Detect which cell encompasses the target text, then output its (x, y) center coordinate. 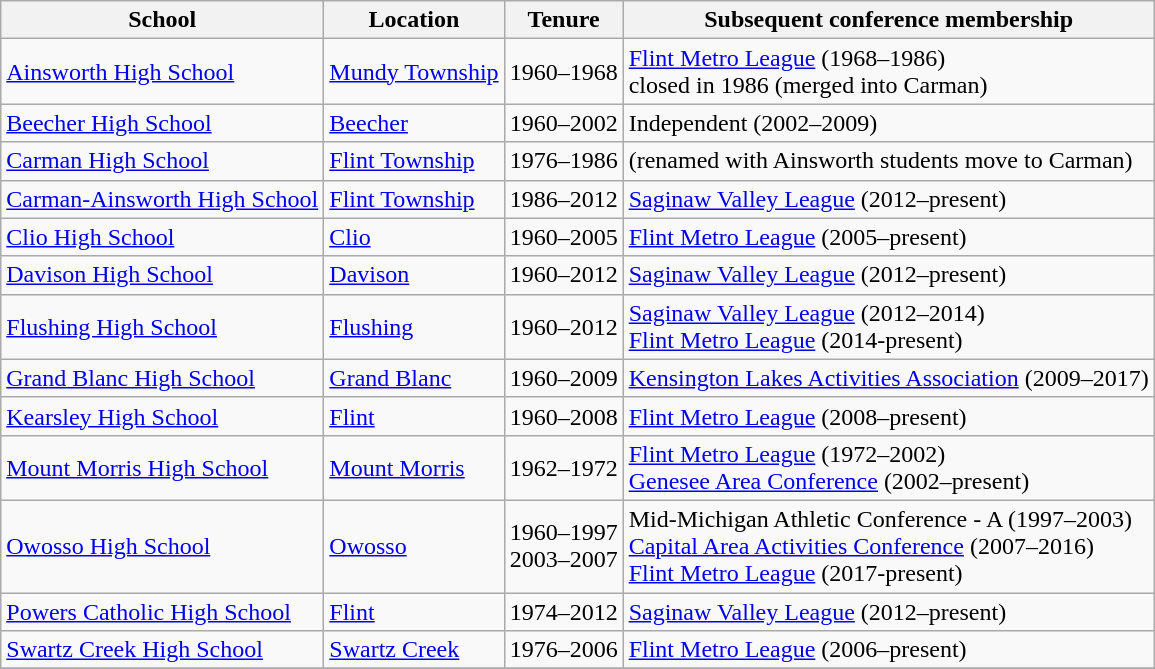
Swartz Creek (414, 650)
Davison High School (162, 275)
Carman High School (162, 161)
Flushing High School (162, 326)
Ainsworth High School (162, 72)
Location (414, 20)
Mount Morris High School (162, 468)
Beecher High School (162, 123)
Owosso High School (162, 546)
Mundy Township (414, 72)
Beecher (414, 123)
Swartz Creek High School (162, 650)
1960–2005 (564, 237)
1960–2008 (564, 416)
Flint Metro League (2005–present) (888, 237)
1962–1972 (564, 468)
Clio High School (162, 237)
Kearsley High School (162, 416)
Owosso (414, 546)
Flushing (414, 326)
Independent (2002–2009) (888, 123)
Powers Catholic High School (162, 611)
1960–19972003–2007 (564, 546)
Subsequent conference membership (888, 20)
Davison (414, 275)
Flint Metro League (2008–present) (888, 416)
Flint Metro League (2006–present) (888, 650)
1986–2012 (564, 199)
Mount Morris (414, 468)
Carman-Ainsworth High School (162, 199)
Flint Metro League (1968–1986)closed in 1986 (merged into Carman) (888, 72)
1974–2012 (564, 611)
Flint Metro League (1972–2002)Genesee Area Conference (2002–present) (888, 468)
1976–2006 (564, 650)
School (162, 20)
(renamed with Ainsworth students move to Carman) (888, 161)
1960–2009 (564, 378)
Saginaw Valley League (2012–2014)Flint Metro League (2014-present) (888, 326)
Grand Blanc (414, 378)
1976–1986 (564, 161)
Tenure (564, 20)
Clio (414, 237)
Grand Blanc High School (162, 378)
Mid-Michigan Athletic Conference - A (1997–2003)Capital Area Activities Conference (2007–2016)Flint Metro League (2017-present) (888, 546)
Kensington Lakes Activities Association (2009–2017) (888, 378)
1960–2002 (564, 123)
1960–1968 (564, 72)
